Determine the (X, Y) coordinate at the center of the cell enclosing the given text.  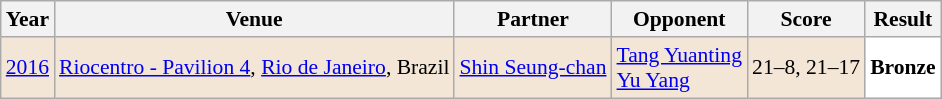
Result (903, 19)
Score (806, 19)
Venue (254, 19)
Bronze (903, 68)
2016 (28, 68)
Year (28, 19)
21–8, 21–17 (806, 68)
Shin Seung-chan (532, 68)
Tang Yuanting Yu Yang (680, 68)
Partner (532, 19)
Opponent (680, 19)
Riocentro - Pavilion 4, Rio de Janeiro, Brazil (254, 68)
